Extract the (X, Y) coordinate from the center of the cell holding the provided text.  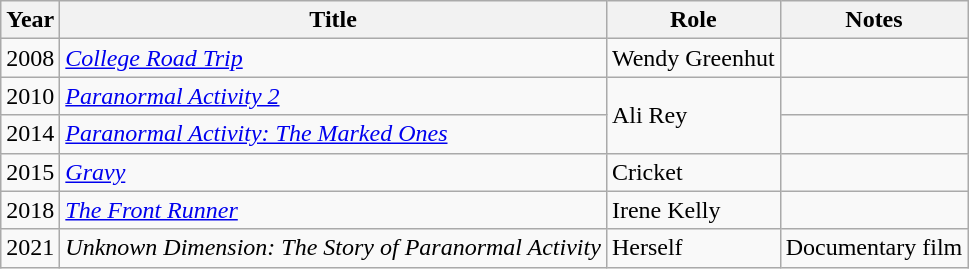
Wendy Greenhut (693, 58)
Paranormal Activity: The Marked Ones (334, 134)
Title (334, 20)
Notes (874, 20)
Documentary film (874, 248)
Gravy (334, 172)
Unknown Dimension: The Story of Paranormal Activity (334, 248)
2018 (30, 210)
The Front Runner (334, 210)
2015 (30, 172)
Paranormal Activity 2 (334, 96)
2021 (30, 248)
Ali Rey (693, 115)
Irene Kelly (693, 210)
2008 (30, 58)
Cricket (693, 172)
Role (693, 20)
2010 (30, 96)
Herself (693, 248)
Year (30, 20)
College Road Trip (334, 58)
2014 (30, 134)
